Determine the (X, Y) coordinate at the center of the cell enclosing the given text.  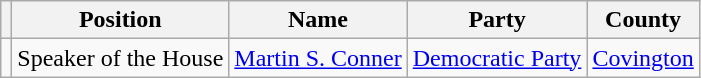
Position (120, 20)
Democratic Party (497, 58)
County (643, 20)
Speaker of the House (120, 58)
Martin S. Conner (318, 58)
Covington (643, 58)
Name (318, 20)
Party (497, 20)
